Extract the [X, Y] coordinate from the center of the cell holding the provided text.  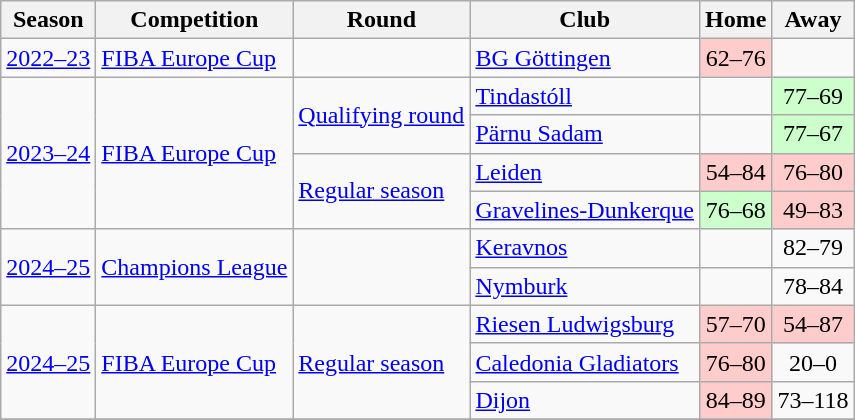
Riesen Ludwigsburg [585, 324]
Keravnos [585, 248]
Season [48, 20]
Away [813, 20]
Leiden [585, 172]
BG Göttingen [585, 58]
Competition [194, 20]
77–69 [813, 96]
84–89 [736, 400]
Tindastóll [585, 96]
2023–24 [48, 153]
20–0 [813, 362]
Caledonia Gladiators [585, 362]
Dijon [585, 400]
Gravelines-Dunkerque [585, 210]
76–68 [736, 210]
Nymburk [585, 286]
49–83 [813, 210]
2022–23 [48, 58]
Pärnu Sadam [585, 134]
62–76 [736, 58]
Champions League [194, 267]
Home [736, 20]
54–84 [736, 172]
Round [382, 20]
Qualifying round [382, 115]
78–84 [813, 286]
73–118 [813, 400]
Club [585, 20]
82–79 [813, 248]
57–70 [736, 324]
77–67 [813, 134]
54–87 [813, 324]
